Find where the given text appears and provide that cell's center as (x, y) coordinate. 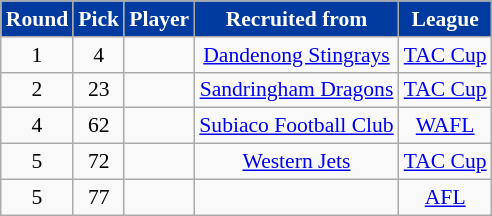
72 (98, 162)
WAFL (446, 126)
Dandenong Stingrays (296, 55)
Subiaco Football Club (296, 126)
AFL (446, 197)
Player (159, 19)
62 (98, 126)
23 (98, 90)
Sandringham Dragons (296, 90)
Pick (98, 19)
League (446, 19)
1 (38, 55)
Round (38, 19)
Western Jets (296, 162)
Recruited from (296, 19)
2 (38, 90)
77 (98, 197)
